Locate the cell with the specified text and output its [x, y] center coordinate. 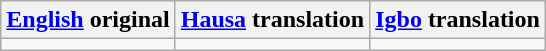
Hausa translation [272, 20]
Igbo translation [458, 20]
English original [88, 20]
